For the text-containing cell, return its midpoint in (x, y) coordinate format. 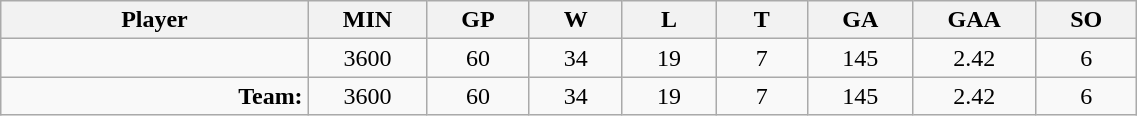
SO (1086, 20)
Team: (154, 96)
L (668, 20)
Player (154, 20)
MIN (368, 20)
GA (860, 20)
T (762, 20)
GAA (974, 20)
W (576, 20)
GP (478, 20)
